From the cell containing the given text, extract its center point as (X, Y) coordinate. 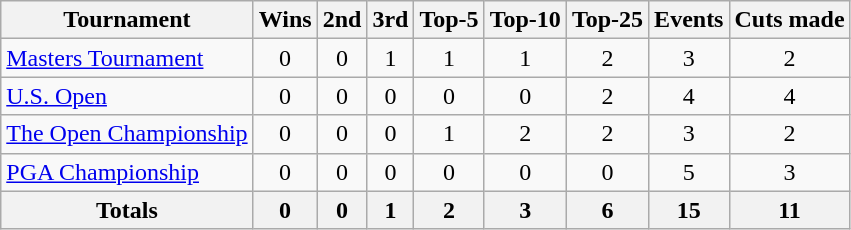
Top-5 (449, 20)
6 (607, 210)
Tournament (127, 20)
U.S. Open (127, 96)
Wins (285, 20)
3rd (390, 20)
Events (689, 20)
PGA Championship (127, 172)
2nd (342, 20)
Masters Tournament (127, 58)
Totals (127, 210)
11 (790, 210)
Top-10 (525, 20)
15 (689, 210)
5 (689, 172)
Cuts made (790, 20)
The Open Championship (127, 134)
Top-25 (607, 20)
